Extract the (x, y) coordinate from the center of the cell holding the provided text.  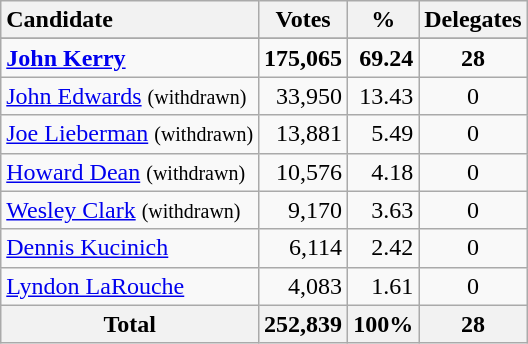
Dennis Kucinich (130, 248)
69.24 (384, 58)
5.49 (384, 134)
10,576 (304, 172)
Wesley Clark (withdrawn) (130, 210)
John Kerry (130, 58)
100% (384, 324)
Candidate (130, 20)
Votes (304, 20)
13.43 (384, 96)
Delegates (473, 20)
John Edwards (withdrawn) (130, 96)
2.42 (384, 248)
% (384, 20)
Lyndon LaRouche (130, 286)
Howard Dean (withdrawn) (130, 172)
175,065 (304, 58)
Joe Lieberman (withdrawn) (130, 134)
4.18 (384, 172)
252,839 (304, 324)
4,083 (304, 286)
1.61 (384, 286)
9,170 (304, 210)
13,881 (304, 134)
3.63 (384, 210)
33,950 (304, 96)
Total (130, 324)
6,114 (304, 248)
